Return the [x, y] coordinate for the center point of the cell that contains the specified text.  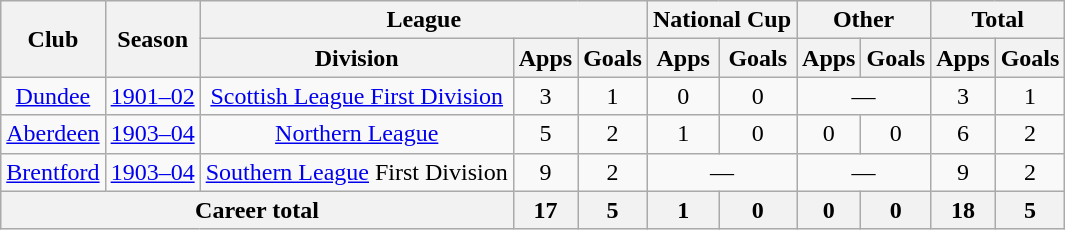
17 [545, 210]
Career total [257, 210]
National Cup [722, 20]
Club [53, 39]
18 [963, 210]
Southern League First Division [356, 172]
Other [864, 20]
Division [356, 58]
Season [152, 39]
League [424, 20]
1901–02 [152, 96]
Dundee [53, 96]
Scottish League First Division [356, 96]
Brentford [53, 172]
6 [963, 134]
Aberdeen [53, 134]
Northern League [356, 134]
Total [998, 20]
